From the cell containing the given text, extract its center point as (x, y) coordinate. 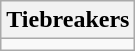
Tiebreakers (68, 20)
